Locate the cell with the specified text and output its [x, y] center coordinate. 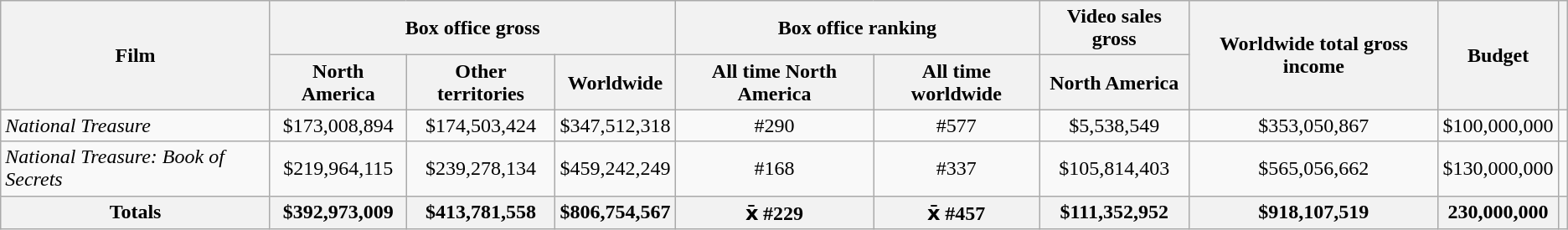
Box office ranking [858, 28]
$806,754,567 [615, 212]
$111,352,952 [1114, 212]
#290 [774, 125]
x̄ #229 [774, 212]
#337 [957, 169]
Worldwide total gross income [1313, 55]
$347,512,318 [615, 125]
230,000,000 [1498, 212]
$219,964,115 [338, 169]
Totals [136, 212]
$353,050,867 [1313, 125]
$105,814,403 [1114, 169]
#168 [774, 169]
$130,000,000 [1498, 169]
$174,503,424 [481, 125]
$413,781,558 [481, 212]
National Treasure: Book of Secrets [136, 169]
Video sales gross [1114, 28]
$392,973,009 [338, 212]
All time North America [774, 82]
Budget [1498, 55]
All time worldwide [957, 82]
x̄ #457 [957, 212]
$5,538,549 [1114, 125]
#577 [957, 125]
Other territories [481, 82]
National Treasure [136, 125]
$459,242,249 [615, 169]
$918,107,519 [1313, 212]
Film [136, 55]
$173,008,894 [338, 125]
Box office gross [472, 28]
$239,278,134 [481, 169]
$100,000,000 [1498, 125]
$565,056,662 [1313, 169]
Worldwide [615, 82]
